Detect which cell encompasses the target text, then output its [X, Y] center coordinate. 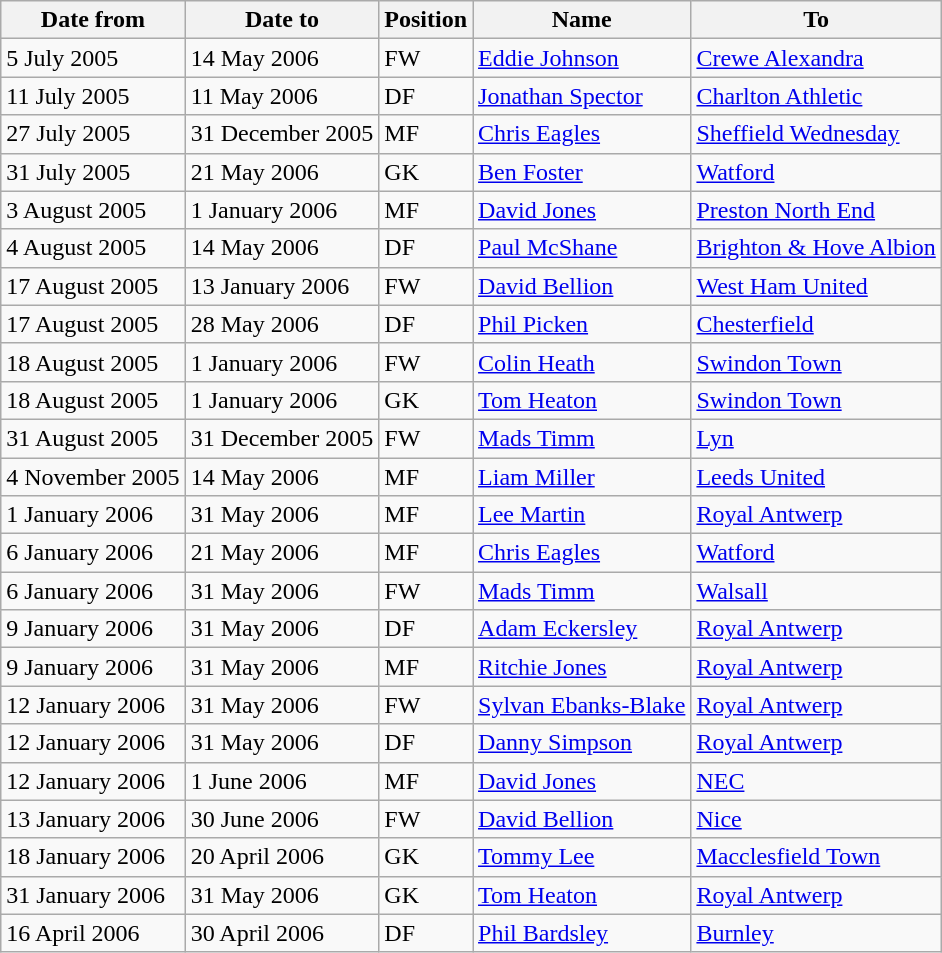
Colin Heath [582, 362]
4 November 2005 [93, 477]
Liam Miller [582, 477]
Crewe Alexandra [816, 58]
Ritchie Jones [582, 667]
Danny Simpson [582, 743]
Burnley [816, 933]
31 January 2006 [93, 895]
Position [426, 20]
4 August 2005 [93, 248]
Adam Eckersley [582, 629]
27 July 2005 [93, 134]
Chesterfield [816, 324]
West Ham United [816, 286]
Preston North End [816, 210]
Name [582, 20]
Ben Foster [582, 172]
Brighton & Hove Albion [816, 248]
31 August 2005 [93, 438]
5 July 2005 [93, 58]
11 July 2005 [93, 96]
Walsall [816, 591]
Lee Martin [582, 515]
Tommy Lee [582, 857]
To [816, 20]
Eddie Johnson [582, 58]
Macclesfield Town [816, 857]
31 July 2005 [93, 172]
Date to [282, 20]
Jonathan Spector [582, 96]
NEC [816, 781]
Date from [93, 20]
18 January 2006 [93, 857]
Sheffield Wednesday [816, 134]
Phil Picken [582, 324]
28 May 2006 [282, 324]
Charlton Athletic [816, 96]
3 August 2005 [93, 210]
Phil Bardsley [582, 933]
11 May 2006 [282, 96]
Sylvan Ebanks-Blake [582, 705]
Lyn [816, 438]
20 April 2006 [282, 857]
16 April 2006 [93, 933]
1 June 2006 [282, 781]
30 June 2006 [282, 819]
Paul McShane [582, 248]
Leeds United [816, 477]
Nice [816, 819]
30 April 2006 [282, 933]
